For the text-containing cell, return its midpoint in [x, y] coordinate format. 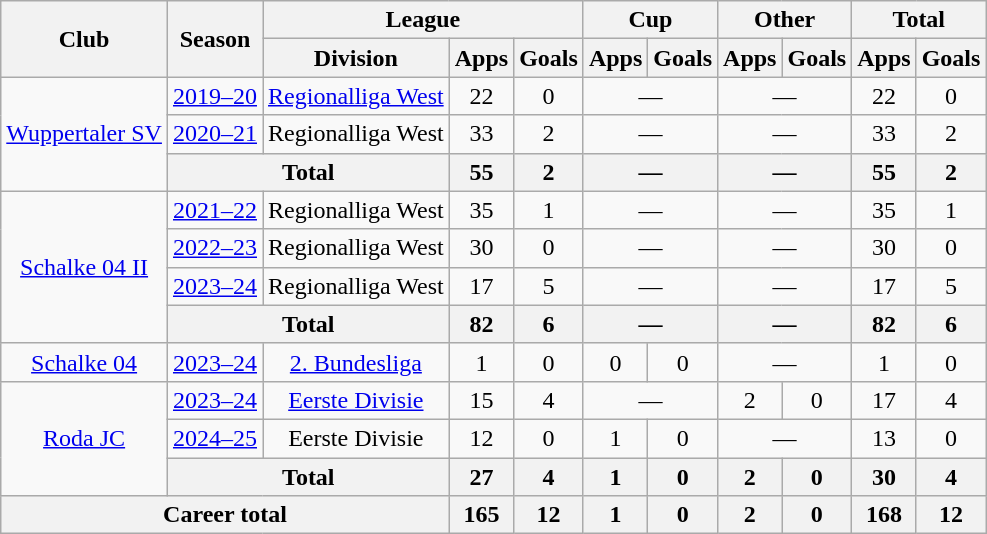
League [424, 20]
27 [481, 477]
2022–23 [214, 248]
15 [481, 400]
165 [481, 515]
Cup [650, 20]
Schalke 04 II [84, 267]
168 [884, 515]
Division [356, 58]
2020–21 [214, 134]
Season [214, 39]
Career total [225, 515]
2024–25 [214, 438]
Roda JC [84, 438]
Other [785, 20]
Schalke 04 [84, 362]
2. Bundesliga [356, 362]
Club [84, 39]
Wuppertaler SV [84, 134]
2019–20 [214, 96]
2021–22 [214, 210]
13 [884, 438]
